Pinpoint the cell where the given text exists, returning its [X, Y] midpoint coordinate. 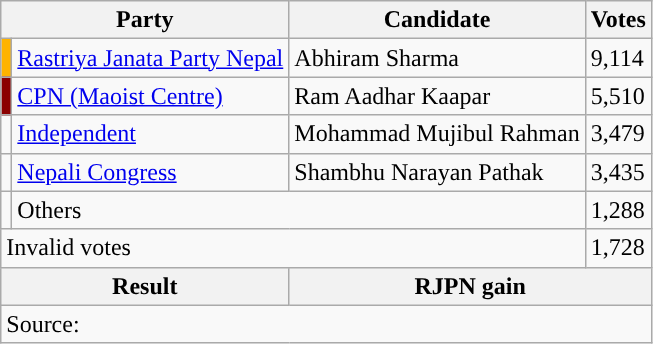
Source: [326, 324]
Candidate [437, 20]
Others [298, 210]
Abhiram Sharma [437, 58]
Result [145, 286]
3,479 [618, 134]
Invalid votes [293, 248]
5,510 [618, 96]
Votes [618, 20]
9,114 [618, 58]
3,435 [618, 172]
Party [145, 20]
Mohammad Mujibul Rahman [437, 134]
Nepali Congress [150, 172]
RJPN gain [470, 286]
1,728 [618, 248]
1,288 [618, 210]
Independent [150, 134]
Rastriya Janata Party Nepal [150, 58]
Shambhu Narayan Pathak [437, 172]
CPN (Maoist Centre) [150, 96]
Ram Aadhar Kaapar [437, 96]
